Return [X, Y] of the center of cell containing provided text 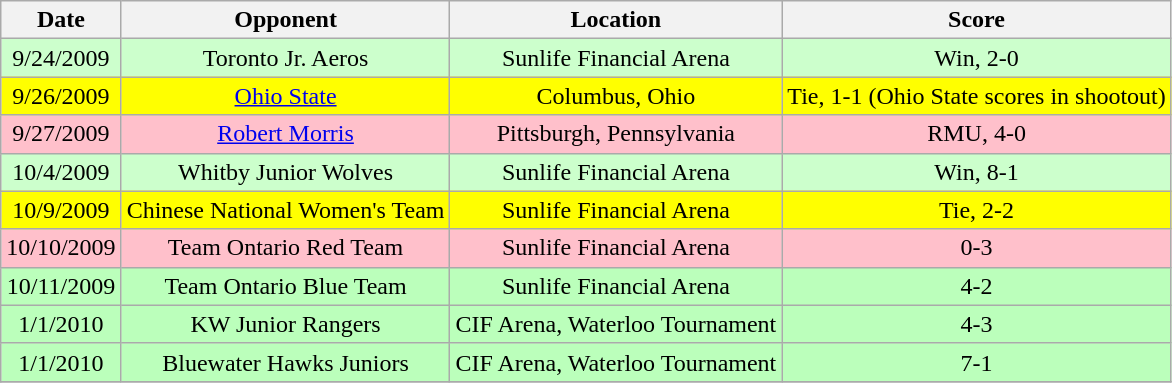
Toronto Jr. Aeros [286, 58]
Tie, 1-1 (Ohio State scores in shootout) [976, 96]
RMU, 4-0 [976, 134]
10/4/2009 [61, 172]
10/10/2009 [61, 248]
Chinese National Women's Team [286, 210]
9/26/2009 [61, 96]
10/11/2009 [61, 286]
4-3 [976, 324]
Whitby Junior Wolves [286, 172]
Win, 2-0 [976, 58]
7-1 [976, 362]
Win, 8-1 [976, 172]
9/27/2009 [61, 134]
Date [61, 20]
Robert Morris [286, 134]
Columbus, Ohio [616, 96]
Pittsburgh, Pennsylvania [616, 134]
Tie, 2-2 [976, 210]
Bluewater Hawks Juniors [286, 362]
Team Ontario Red Team [286, 248]
Score [976, 20]
Team Ontario Blue Team [286, 286]
Ohio State [286, 96]
Location [616, 20]
Opponent [286, 20]
KW Junior Rangers [286, 324]
10/9/2009 [61, 210]
0-3 [976, 248]
9/24/2009 [61, 58]
4-2 [976, 286]
